From the cell containing the given text, extract its center point as [X, Y] coordinate. 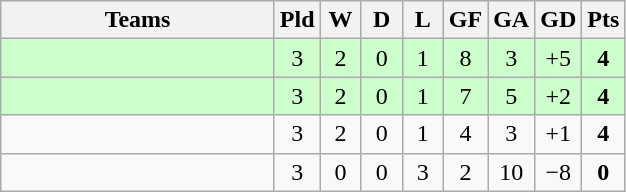
+1 [558, 134]
+2 [558, 96]
10 [512, 172]
7 [465, 96]
L [422, 20]
5 [512, 96]
W [340, 20]
GF [465, 20]
GD [558, 20]
Pld [297, 20]
8 [465, 58]
Pts [604, 20]
Teams [138, 20]
GA [512, 20]
−8 [558, 172]
+5 [558, 58]
D [382, 20]
